Extract the (x, y) coordinate from the center of the cell holding the provided text.  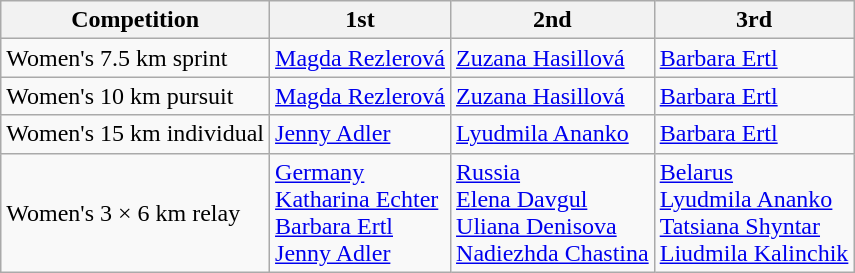
2nd (553, 20)
Women's 3 × 6 km relay (136, 212)
Women's 15 km individual (136, 134)
Competition (136, 20)
GermanyKatharina EchterBarbara ErtlJenny Adler (360, 212)
3rd (754, 20)
1st (360, 20)
BelarusLyudmila AnankoTatsiana ShyntarLiudmila Kalinchik (754, 212)
RussiaElena DavgulUliana DenisovaNadiezhda Chastina (553, 212)
Lyudmila Ananko (553, 134)
Women's 7.5 km sprint (136, 58)
Women's 10 km pursuit (136, 96)
Jenny Adler (360, 134)
